Provide the [X, Y] coordinate of the cell's center where the given text is located.  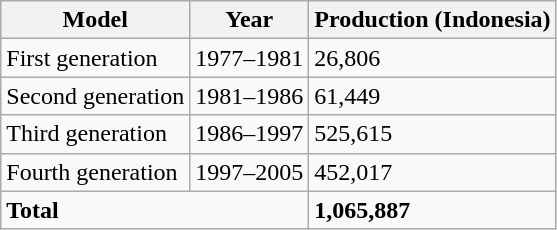
26,806 [432, 58]
Total [155, 210]
Production (Indonesia) [432, 20]
1,065,887 [432, 210]
452,017 [432, 172]
Third generation [96, 134]
Second generation [96, 96]
525,615 [432, 134]
1986–1997 [250, 134]
First generation [96, 58]
Year [250, 20]
61,449 [432, 96]
Fourth generation [96, 172]
1977–1981 [250, 58]
Model [96, 20]
1997–2005 [250, 172]
1981–1986 [250, 96]
